Scan for the cell matching the given text and deliver its (x, y) coordinate at center. 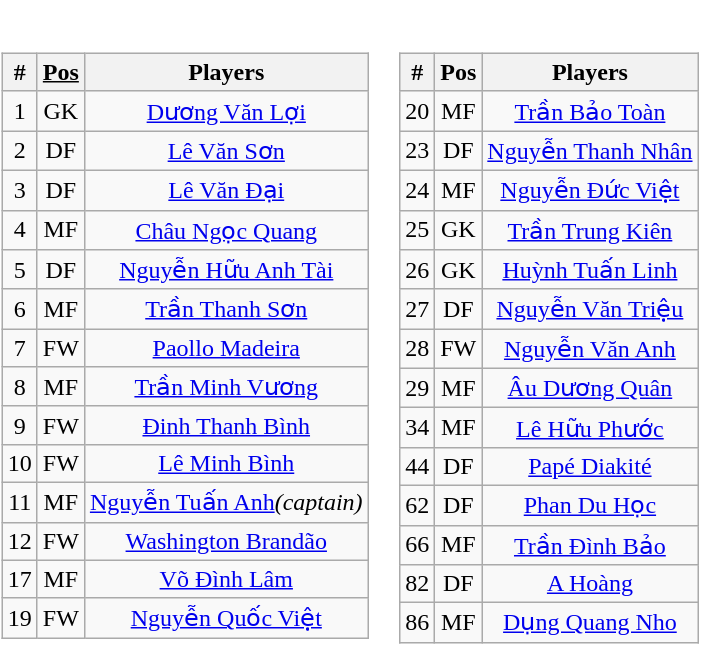
3 (20, 190)
12 (20, 541)
Dụng Quang Nho (590, 623)
Nguyễn Hữu Anh Tài (226, 270)
Lê Văn Đại (226, 190)
Papé Diakité (590, 466)
Âu Dương Quân (590, 388)
Trần Đình Bảo (590, 545)
Lê Minh Bình (226, 463)
28 (418, 349)
44 (418, 466)
Đinh Thanh Bình (226, 425)
5 (20, 270)
Trần Trung Kiên (590, 230)
62 (418, 505)
Nguyễn Đức Việt (590, 190)
Nguyễn Quốc Việt (226, 618)
29 (418, 388)
19 (20, 618)
20 (418, 111)
23 (418, 151)
Huỳnh Tuấn Linh (590, 270)
Trần Thanh Sơn (226, 309)
34 (418, 428)
24 (418, 190)
1 (20, 111)
86 (418, 623)
Trần Bảo Toàn (590, 111)
6 (20, 309)
Lê Hữu Phước (590, 428)
Nguyễn Thanh Nhân (590, 151)
27 (418, 309)
10 (20, 463)
Phan Du Học (590, 505)
Washington Brandão (226, 541)
Nguyễn Văn Triệu (590, 309)
2 (20, 151)
11 (20, 502)
25 (418, 230)
Paollo Madeira (226, 348)
17 (20, 579)
Dương Văn Lợi (226, 111)
A Hoàng (590, 584)
4 (20, 230)
7 (20, 348)
9 (20, 425)
8 (20, 387)
Nguyễn Văn Anh (590, 349)
Nguyễn Tuấn Anh(captain) (226, 502)
Võ Đình Lâm (226, 579)
Trần Minh Vương (226, 387)
66 (418, 545)
82 (418, 584)
Châu Ngọc Quang (226, 230)
26 (418, 270)
Lê Văn Sơn (226, 151)
